Return (X, Y) of the center of cell containing provided text 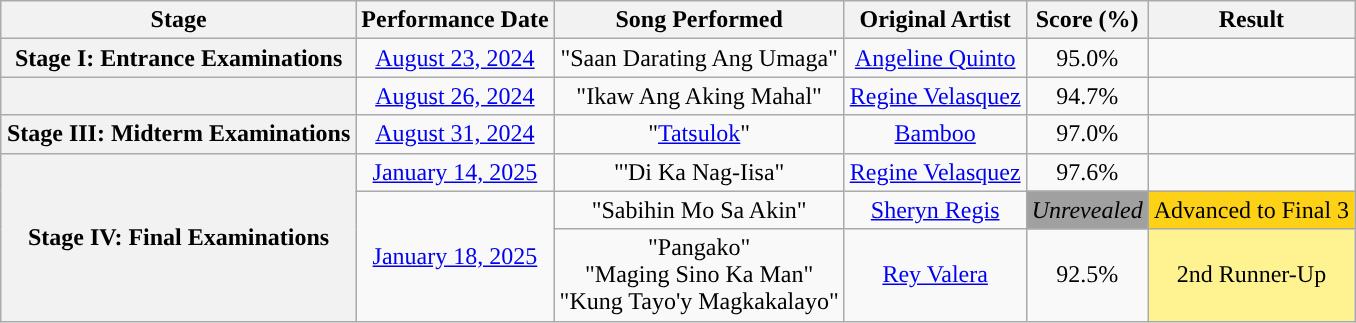
January 14, 2025 (455, 172)
"Ikaw Ang Aking Mahal" (699, 96)
97.6% (1087, 172)
Performance Date (455, 20)
Stage (178, 20)
"Pangako""Maging Sino Ka Man""Kung Tayo'y Magkakalayo" (699, 275)
Rey Valera (935, 275)
"Sabihin Mo Sa Akin" (699, 210)
Stage IV: Final Examinations (178, 237)
92.5% (1087, 275)
97.0% (1087, 134)
Song Performed (699, 20)
2nd Runner-Up (1251, 275)
95.0% (1087, 58)
Original Artist (935, 20)
August 31, 2024 (455, 134)
"'Di Ka Nag-Iisa" (699, 172)
Bamboo (935, 134)
August 26, 2024 (455, 96)
94.7% (1087, 96)
August 23, 2024 (455, 58)
January 18, 2025 (455, 256)
"Saan Darating Ang Umaga" (699, 58)
"Tatsulok" (699, 134)
Sheryn Regis (935, 210)
Result (1251, 20)
Angeline Quinto (935, 58)
Unrevealed (1087, 210)
Advanced to Final 3 (1251, 210)
Stage III: Midterm Examinations (178, 134)
Score (%) (1087, 20)
Stage I: Entrance Examinations (178, 58)
